Pinpoint the cell where the given text exists, returning its [x, y] midpoint coordinate. 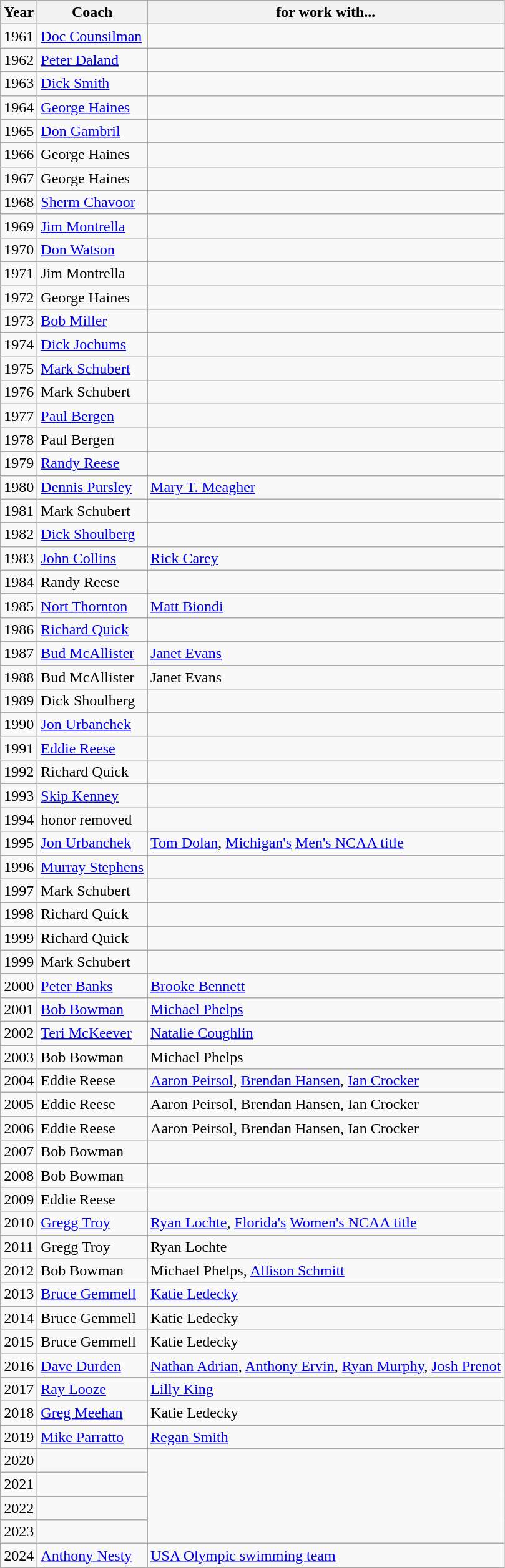
2005 [19, 1105]
2016 [19, 1365]
1997 [19, 891]
Mike Parratto [92, 1436]
2001 [19, 1009]
for work with... [326, 12]
Dick Smith [92, 84]
2009 [19, 1199]
Matt Biondi [326, 606]
Peter Banks [92, 985]
2022 [19, 1508]
2015 [19, 1342]
Rick Carey [326, 558]
1975 [19, 369]
Bob Miller [92, 321]
1990 [19, 725]
1972 [19, 298]
USA Olympic swimming team [326, 1556]
2021 [19, 1484]
1963 [19, 84]
1970 [19, 249]
1961 [19, 36]
Teri McKeever [92, 1033]
2013 [19, 1294]
honor removed [92, 820]
1964 [19, 107]
Regan Smith [326, 1436]
Dave Durden [92, 1365]
2014 [19, 1318]
Lilly King [326, 1389]
Dick Jochums [92, 345]
Ryan Lochte, Florida's Women's NCAA title [326, 1223]
1994 [19, 820]
1992 [19, 772]
2020 [19, 1461]
1995 [19, 843]
2018 [19, 1413]
Coach [92, 12]
Skip Kenney [92, 796]
1996 [19, 867]
1982 [19, 535]
1976 [19, 392]
1983 [19, 558]
Anthony Nesty [92, 1556]
Sherm Chavoor [92, 202]
Year [19, 12]
1993 [19, 796]
2008 [19, 1176]
1969 [19, 226]
Greg Meehan [92, 1413]
1988 [19, 677]
1979 [19, 463]
1971 [19, 273]
Natalie Coughlin [326, 1033]
Don Gambril [92, 131]
2017 [19, 1389]
Nort Thornton [92, 606]
1986 [19, 629]
1985 [19, 606]
1965 [19, 131]
Brooke Bennett [326, 985]
Murray Stephens [92, 867]
2003 [19, 1057]
2012 [19, 1270]
Ray Looze [92, 1389]
Don Watson [92, 249]
1968 [19, 202]
2002 [19, 1033]
1973 [19, 321]
2007 [19, 1152]
Dennis Pursley [92, 487]
1981 [19, 511]
2019 [19, 1436]
2011 [19, 1247]
2010 [19, 1223]
1962 [19, 60]
2024 [19, 1556]
Tom Dolan, Michigan's Men's NCAA title [326, 843]
John Collins [92, 558]
1974 [19, 345]
Peter Daland [92, 60]
1991 [19, 748]
Michael Phelps, Allison Schmitt [326, 1270]
2006 [19, 1128]
1966 [19, 155]
2000 [19, 985]
1989 [19, 701]
1984 [19, 582]
2023 [19, 1532]
Doc Counsilman [92, 36]
Ryan Lochte [326, 1247]
1977 [19, 416]
Mary T. Meagher [326, 487]
1967 [19, 178]
1978 [19, 440]
1998 [19, 914]
2004 [19, 1081]
Nathan Adrian, Anthony Ervin, Ryan Murphy, Josh Prenot [326, 1365]
1980 [19, 487]
1987 [19, 653]
